Find where the given text appears and provide that cell's center as [X, Y] coordinate. 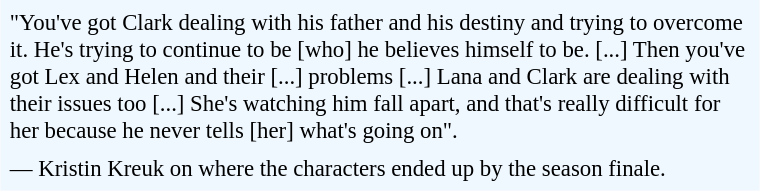
— Kristin Kreuk on where the characters ended up by the season finale. [380, 168]
